For the text-containing cell, return its midpoint in [x, y] coordinate format. 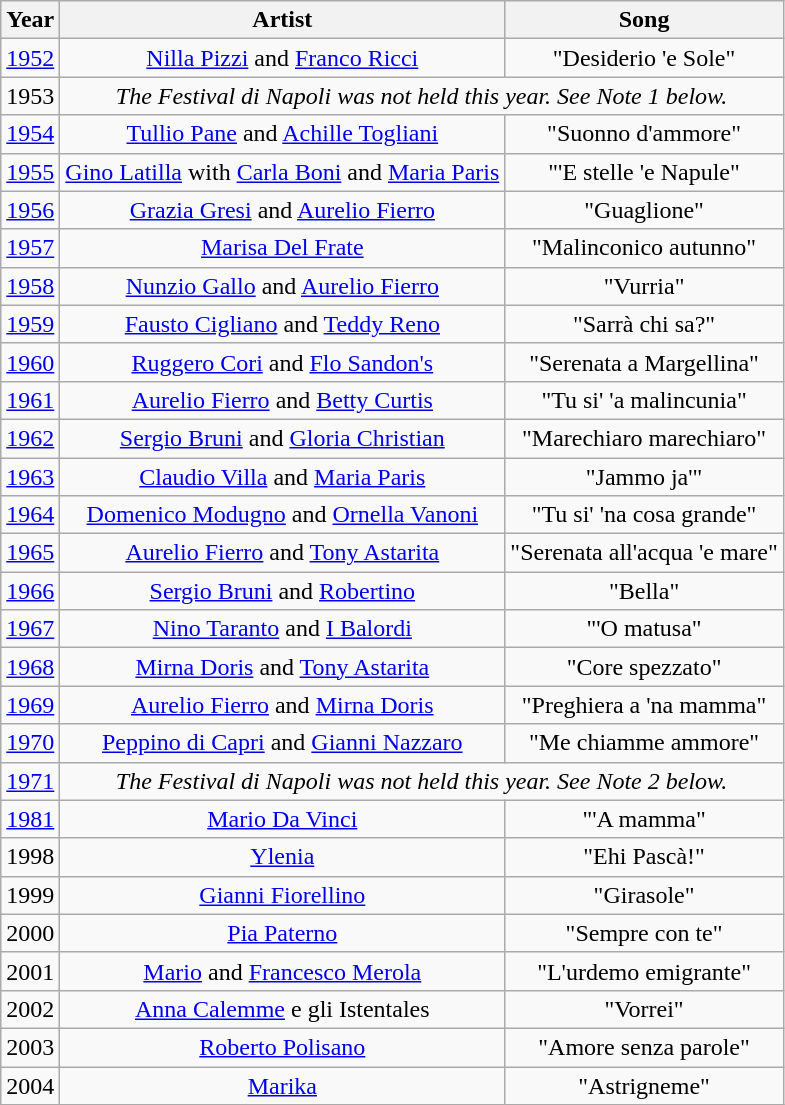
Claudio Villa and Maria Paris [282, 477]
"Desiderio 'e Sole" [644, 58]
1999 [30, 895]
1969 [30, 705]
1971 [30, 781]
Ylenia [282, 857]
2000 [30, 933]
Aurelio Fierro and Mirna Doris [282, 705]
1968 [30, 667]
Roberto Polisano [282, 1047]
2004 [30, 1085]
The Festival di Napoli was not held this year. See Note 2 below. [422, 781]
Nunzio Gallo and Aurelio Fierro [282, 286]
"Astrigneme" [644, 1085]
"Vorrei" [644, 1009]
1952 [30, 58]
Peppino di Capri and Gianni Nazzaro [282, 743]
Aurelio Fierro and Tony Astarita [282, 553]
Artist [282, 20]
1959 [30, 324]
Mario and Francesco Merola [282, 971]
Sergio Bruni and Robertino [282, 591]
1998 [30, 857]
1967 [30, 629]
The Festival di Napoli was not held this year. See Note 1 below. [422, 96]
1965 [30, 553]
"Marechiaro marechiaro" [644, 438]
"Girasole" [644, 895]
"Sarrà chi sa?" [644, 324]
"Malinconico autunno" [644, 248]
"'E stelle 'e Napule" [644, 172]
1964 [30, 515]
Marika [282, 1085]
"Sempre con te" [644, 933]
1963 [30, 477]
1970 [30, 743]
Fausto Cigliano and Teddy Reno [282, 324]
"Core spezzato" [644, 667]
"Amore senza parole" [644, 1047]
1961 [30, 400]
Gino Latilla with Carla Boni and Maria Paris [282, 172]
1958 [30, 286]
1966 [30, 591]
Tullio Pane and Achille Togliani [282, 134]
Marisa Del Frate [282, 248]
1956 [30, 210]
Ruggero Cori and Flo Sandon's [282, 362]
"L'urdemo emigrante" [644, 971]
Song [644, 20]
"Suonno d'ammore" [644, 134]
1953 [30, 96]
Mario Da Vinci [282, 819]
Sergio Bruni and Gloria Christian [282, 438]
2002 [30, 1009]
Domenico Modugno and Ornella Vanoni [282, 515]
"Ehi Pascà!" [644, 857]
Mirna Doris and Tony Astarita [282, 667]
1954 [30, 134]
2001 [30, 971]
Pia Paterno [282, 933]
"Jammo ja'" [644, 477]
"'A mamma" [644, 819]
Nino Taranto and I Balordi [282, 629]
"Tu si' 'na cosa grande" [644, 515]
Year [30, 20]
1960 [30, 362]
1981 [30, 819]
2003 [30, 1047]
"Tu si' 'a malincunia" [644, 400]
Aurelio Fierro and Betty Curtis [282, 400]
Anna Calemme e gli Istentales [282, 1009]
"Bella" [644, 591]
"Serenata a Margellina" [644, 362]
Gianni Fiorellino [282, 895]
"Guaglione" [644, 210]
Nilla Pizzi and Franco Ricci [282, 58]
"Vurria" [644, 286]
Grazia Gresi and Aurelio Fierro [282, 210]
1962 [30, 438]
"Serenata all'acqua 'e mare" [644, 553]
1955 [30, 172]
"'O matusa" [644, 629]
1957 [30, 248]
"Preghiera a 'na mamma" [644, 705]
"Me chiamme ammore" [644, 743]
